From the cell containing the given text, extract its center point as (X, Y) coordinate. 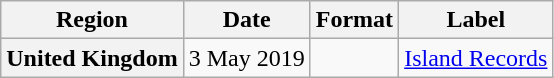
3 May 2019 (246, 58)
Island Records (476, 58)
Label (476, 20)
Date (246, 20)
Region (92, 20)
United Kingdom (92, 58)
Format (354, 20)
